Locate the cell with the specified text and output its (x, y) center coordinate. 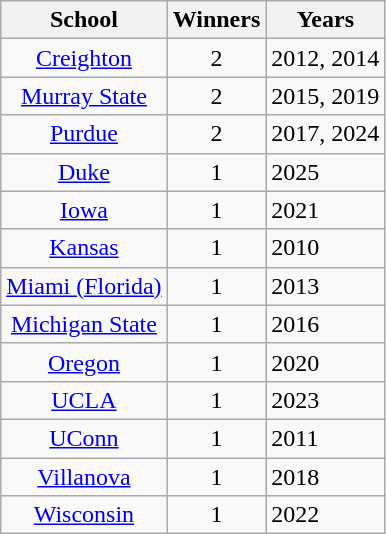
2010 (326, 248)
Kansas (84, 248)
Iowa (84, 210)
Villanova (84, 477)
School (84, 20)
2020 (326, 362)
Years (326, 20)
2023 (326, 400)
2012, 2014 (326, 58)
Michigan State (84, 324)
Oregon (84, 362)
Creighton (84, 58)
2018 (326, 477)
2021 (326, 210)
2016 (326, 324)
2013 (326, 286)
Duke (84, 172)
UConn (84, 438)
2022 (326, 515)
Murray State (84, 96)
UCLA (84, 400)
Miami (Florida) (84, 286)
2025 (326, 172)
2015, 2019 (326, 96)
2011 (326, 438)
Wisconsin (84, 515)
Purdue (84, 134)
2017, 2024 (326, 134)
Winners (216, 20)
